Detect which cell encompasses the target text, then output its [X, Y] center coordinate. 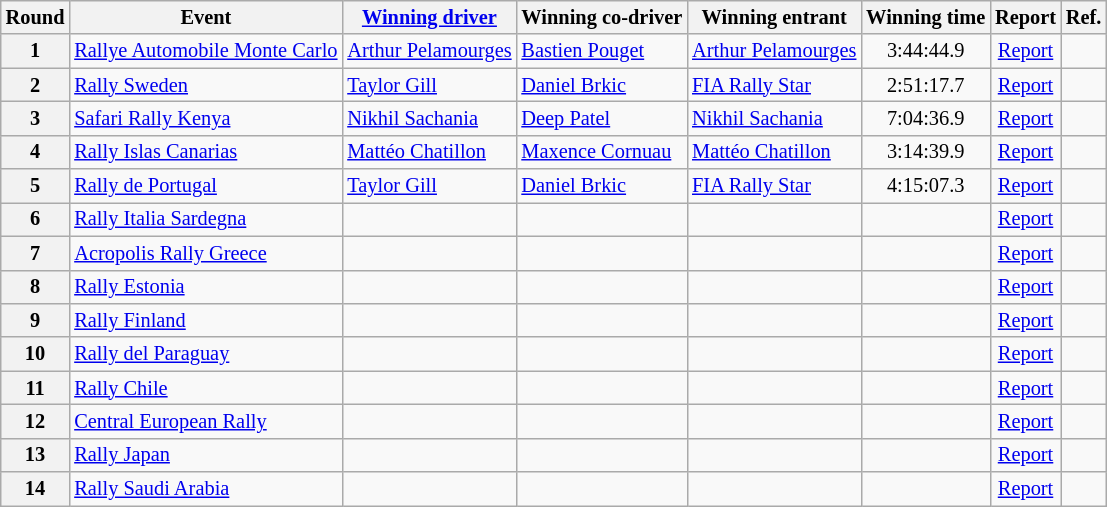
Maxence Cornuau [602, 152]
Rally Estonia [206, 287]
Ref. [1084, 17]
10 [36, 354]
9 [36, 320]
1 [36, 51]
3:44:44.9 [926, 51]
Acropolis Rally Greece [206, 253]
Winning time [926, 17]
12 [36, 421]
5 [36, 186]
4:15:07.3 [926, 186]
Round [36, 17]
13 [36, 455]
Deep Patel [602, 118]
Rally Islas Canarias [206, 152]
Rally Italia Sardegna [206, 219]
7 [36, 253]
Rally de Portugal [206, 186]
Rally Finland [206, 320]
Rally Sweden [206, 85]
Central European Rally [206, 421]
Rally Chile [206, 388]
7:04:36.9 [926, 118]
14 [36, 489]
Rally del Paraguay [206, 354]
Rally Japan [206, 455]
2 [36, 85]
Winning entrant [774, 17]
Safari Rally Kenya [206, 118]
Winning driver [429, 17]
3 [36, 118]
Rally Saudi Arabia [206, 489]
Bastien Pouget [602, 51]
3:14:39.9 [926, 152]
4 [36, 152]
Rallye Automobile Monte Carlo [206, 51]
8 [36, 287]
2:51:17.7 [926, 85]
Event [206, 17]
6 [36, 219]
11 [36, 388]
Winning co-driver [602, 17]
